Identify which cell holds the provided text, then report its (x, y) central coordinate. 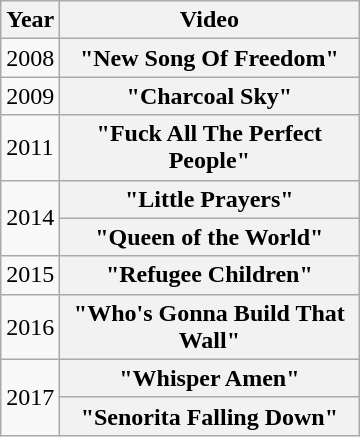
"Little Prayers" (210, 199)
2008 (30, 58)
"Senorita Falling Down" (210, 416)
2011 (30, 148)
"New Song Of Freedom" (210, 58)
2016 (30, 326)
Year (30, 20)
"Refugee Children" (210, 275)
2015 (30, 275)
"Fuck All The Perfect People" (210, 148)
"Whisper Amen" (210, 378)
"Queen of the World" (210, 237)
2009 (30, 96)
"Who's Gonna Build That Wall" (210, 326)
2017 (30, 397)
Video (210, 20)
2014 (30, 218)
"Charcoal Sky" (210, 96)
